For the text-containing cell, return its midpoint in [x, y] coordinate format. 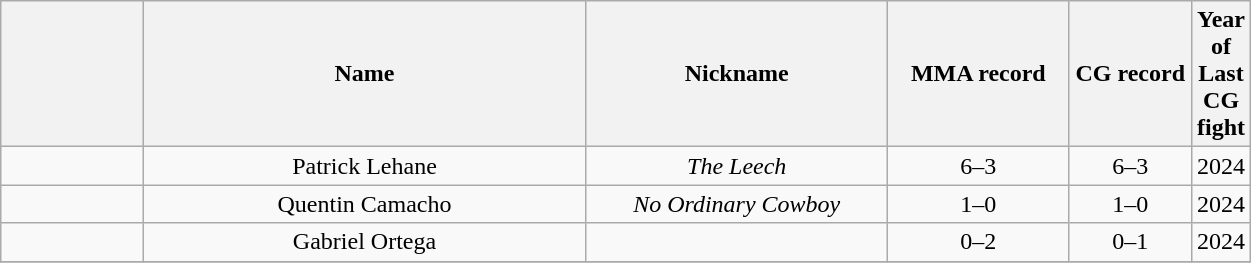
MMA record [979, 74]
Year of Last CG fight [1220, 74]
Name [364, 74]
Gabriel Ortega [364, 242]
0–1 [1130, 242]
0–2 [979, 242]
No Ordinary Cowboy [737, 204]
Quentin Camacho [364, 204]
The Leech [737, 166]
Nickname [737, 74]
CG record [1130, 74]
Patrick Lehane [364, 166]
